Pinpoint the cell where the given text exists, returning its [X, Y] midpoint coordinate. 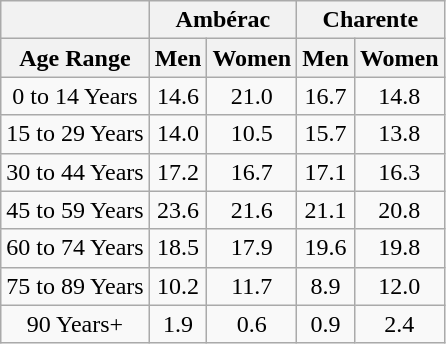
2.4 [399, 324]
14.0 [178, 134]
23.6 [178, 210]
1.9 [178, 324]
15 to 29 Years [75, 134]
15.7 [326, 134]
0 to 14 Years [75, 96]
Charente [370, 20]
8.9 [326, 286]
14.8 [399, 96]
90 Years+ [75, 324]
13.8 [399, 134]
10.5 [252, 134]
19.8 [399, 248]
17.2 [178, 172]
0.9 [326, 324]
60 to 74 Years [75, 248]
21.6 [252, 210]
Ambérac [222, 20]
16.3 [399, 172]
21.1 [326, 210]
17.9 [252, 248]
11.7 [252, 286]
17.1 [326, 172]
0.6 [252, 324]
19.6 [326, 248]
20.8 [399, 210]
12.0 [399, 286]
14.6 [178, 96]
75 to 89 Years [75, 286]
Age Range [75, 58]
30 to 44 Years [75, 172]
21.0 [252, 96]
10.2 [178, 286]
18.5 [178, 248]
45 to 59 Years [75, 210]
